Provide the [X, Y] coordinate of the cell's center where the given text is located.  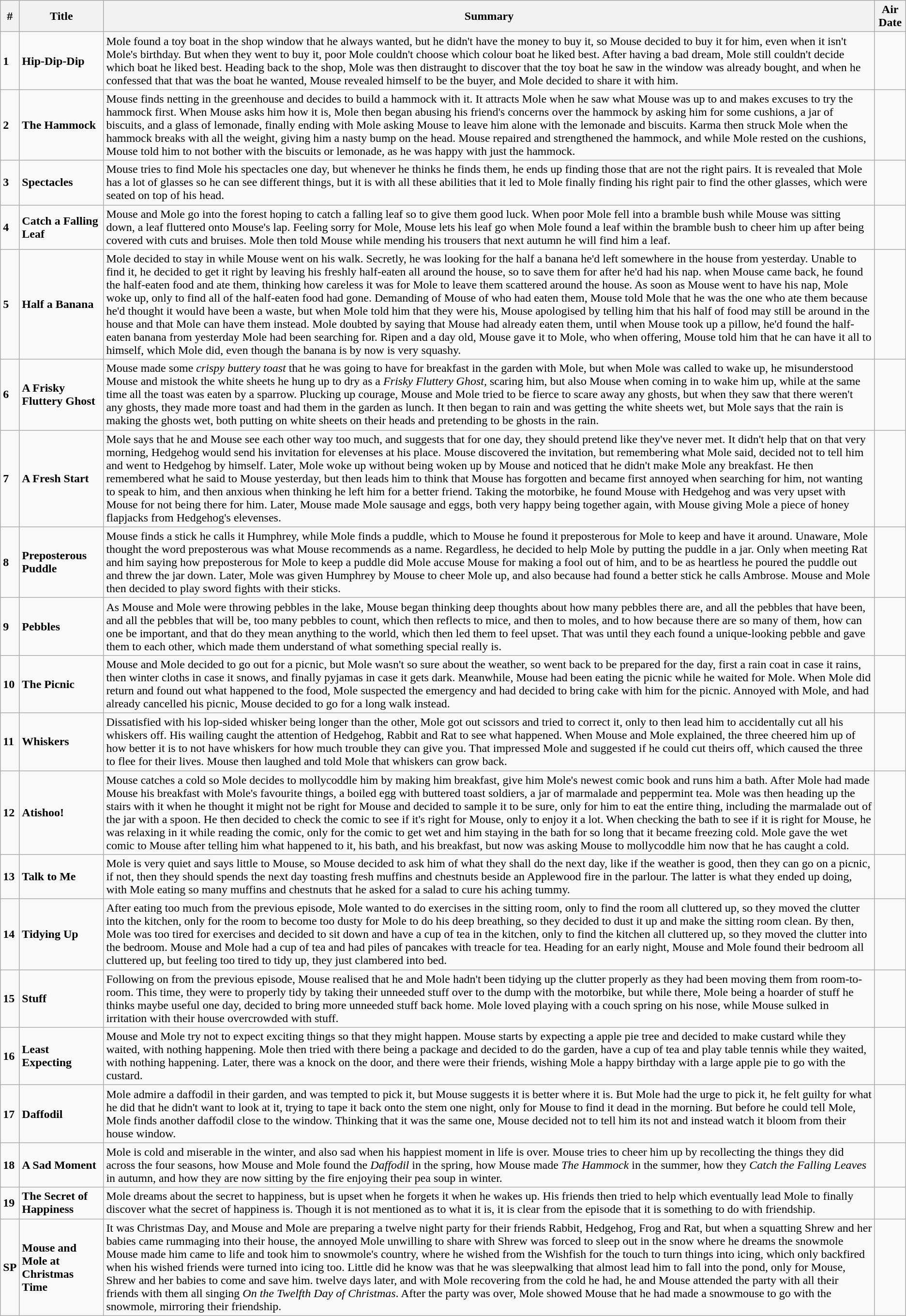
11 [10, 742]
10 [10, 684]
A Frisky Fluttery Ghost [61, 395]
Title [61, 16]
Catch a Falling Leaf [61, 227]
Whiskers [61, 742]
Hip-Dip-Dip [61, 61]
A Sad Moment [61, 1165]
Mouse and Mole at Christmas Time [61, 1267]
Talk to Me [61, 877]
2 [10, 125]
Half a Banana [61, 304]
12 [10, 812]
7 [10, 478]
18 [10, 1165]
SP [10, 1267]
The Secret of Happiness [61, 1203]
6 [10, 395]
8 [10, 562]
Air Date [890, 16]
3 [10, 183]
13 [10, 877]
Spectacles [61, 183]
Least Expecting [61, 1056]
15 [10, 998]
Tidying Up [61, 934]
1 [10, 61]
17 [10, 1114]
5 [10, 304]
Summary [489, 16]
The Picnic [61, 684]
4 [10, 227]
19 [10, 1203]
A Fresh Start [61, 478]
Atishoo! [61, 812]
Daffodil [61, 1114]
14 [10, 934]
16 [10, 1056]
Stuff [61, 998]
# [10, 16]
9 [10, 627]
Preposterous Puddle [61, 562]
Pebbles [61, 627]
The Hammock [61, 125]
